Detect which cell encompasses the target text, then output its (X, Y) center coordinate. 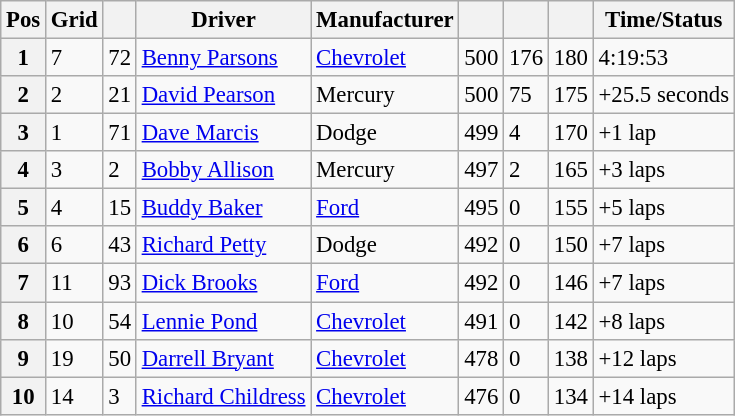
Manufacturer (385, 20)
Bobby Allison (223, 170)
491 (482, 321)
+5 laps (664, 208)
+1 lap (664, 133)
150 (570, 245)
170 (570, 133)
David Pearson (223, 95)
Richard Childress (223, 396)
71 (120, 133)
50 (120, 358)
180 (570, 58)
476 (482, 396)
Grid (74, 20)
499 (482, 133)
15 (120, 208)
11 (74, 283)
4:19:53 (664, 58)
Time/Status (664, 20)
Richard Petty (223, 245)
478 (482, 358)
146 (570, 283)
Pos (24, 20)
+3 laps (664, 170)
495 (482, 208)
+14 laps (664, 396)
54 (120, 321)
142 (570, 321)
+12 laps (664, 358)
155 (570, 208)
165 (570, 170)
75 (526, 95)
138 (570, 358)
19 (74, 358)
Lennie Pond (223, 321)
497 (482, 170)
+8 laps (664, 321)
175 (570, 95)
9 (24, 358)
8 (24, 321)
72 (120, 58)
+25.5 seconds (664, 95)
Dave Marcis (223, 133)
93 (120, 283)
14 (74, 396)
176 (526, 58)
21 (120, 95)
Driver (223, 20)
Dick Brooks (223, 283)
Darrell Bryant (223, 358)
134 (570, 396)
43 (120, 245)
5 (24, 208)
Benny Parsons (223, 58)
Buddy Baker (223, 208)
